Locate the cell with the specified text and output its [x, y] center coordinate. 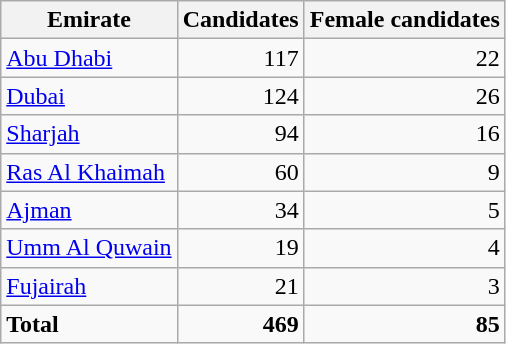
60 [240, 172]
5 [404, 210]
16 [404, 134]
Candidates [240, 20]
Umm Al Quwain [89, 248]
4 [404, 248]
469 [240, 324]
Abu Dhabi [89, 58]
Sharjah [89, 134]
21 [240, 286]
94 [240, 134]
Emirate [89, 20]
Ajman [89, 210]
117 [240, 58]
Total [89, 324]
Dubai [89, 96]
26 [404, 96]
22 [404, 58]
Fujairah [89, 286]
Female candidates [404, 20]
34 [240, 210]
85 [404, 324]
19 [240, 248]
9 [404, 172]
3 [404, 286]
124 [240, 96]
Ras Al Khaimah [89, 172]
